Provide the [X, Y] coordinate of the cell's center where the given text is located.  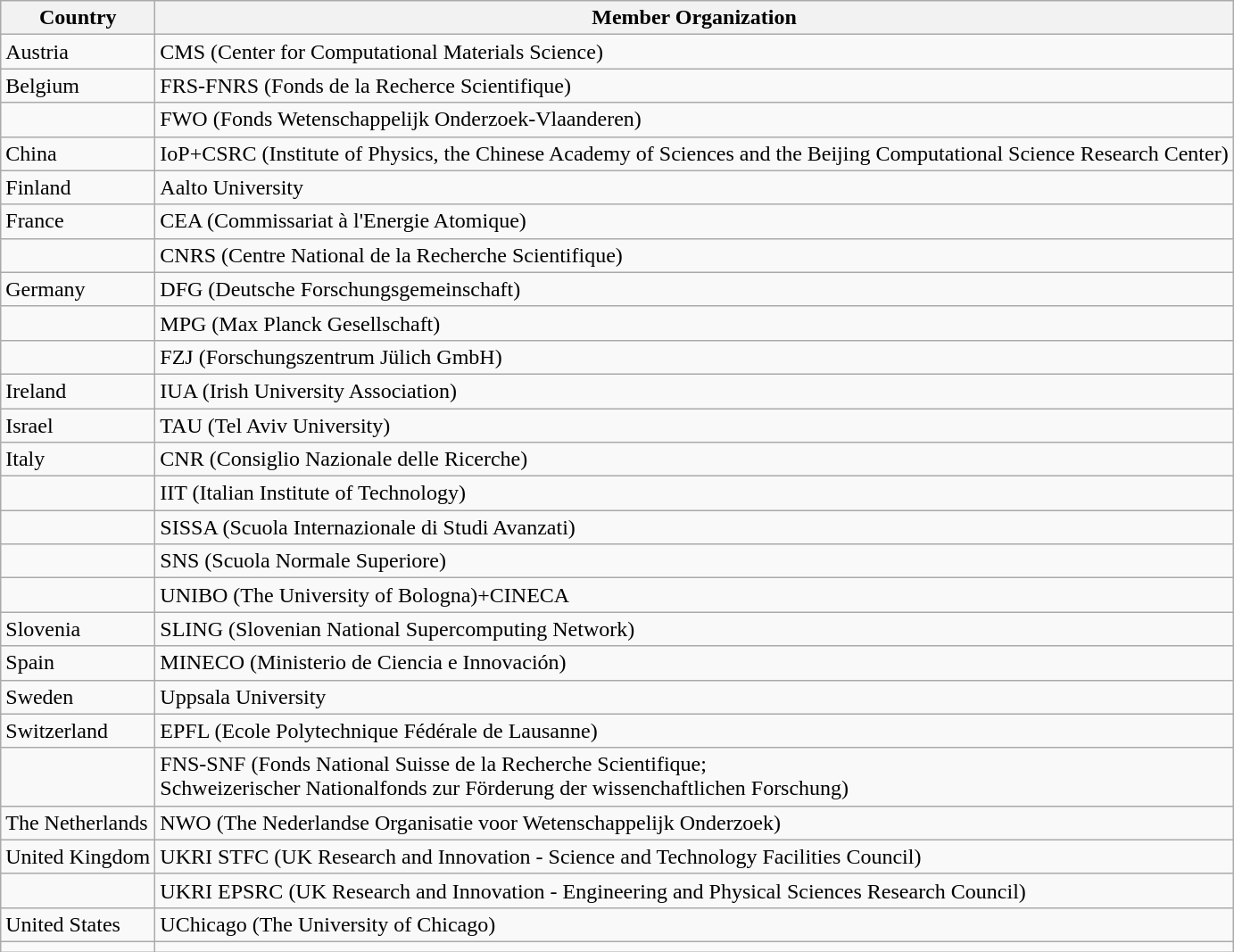
Aalto University [694, 187]
UKRI EPSRC (UK Research and Innovation - Engineering and Physical Sciences Research Council) [694, 890]
Country [79, 18]
FWO (Fonds Wetenschappelijk Onderzoek-Vlaanderen) [694, 120]
Uppsala University [694, 697]
UChicago (The University of Chicago) [694, 924]
Ireland [79, 391]
United States [79, 924]
CMS (Center for Computational Materials Science) [694, 52]
SNS (Scuola Normale Superiore) [694, 561]
Sweden [79, 697]
Switzerland [79, 731]
Austria [79, 52]
Germany [79, 289]
FRS-FNRS (Fonds de la Recherce Scientifique) [694, 86]
United Kingdom [79, 857]
Member Organization [694, 18]
UKRI STFC (UK Research and Innovation - Science and Technology Facilities Council) [694, 857]
TAU (Tel Aviv University) [694, 426]
CNRS (Centre National de la Recherche Scientifique) [694, 255]
Israel [79, 426]
SLING (Slovenian National Supercomputing Network) [694, 629]
CEA (Commissariat à l'Energie Atomique) [694, 221]
IoP+CSRC (Institute of Physics, the Chinese Academy of Sciences and the Beijing Computational Science Research Center) [694, 153]
The Netherlands [79, 823]
Italy [79, 459]
DFG (Deutsche Forschungsgemeinschaft) [694, 289]
France [79, 221]
Finland [79, 187]
SISSA (Scuola Internazionale di Studi Avanzati) [694, 527]
Slovenia [79, 629]
EPFL (Ecole Polytechnique Fédérale de Lausanne) [694, 731]
Belgium [79, 86]
FNS-SNF (Fonds National Suisse de la Recherche Scientifique;Schweizerischer Nationalfonds zur Förderung der wissenchaftlichen Forschung) [694, 776]
China [79, 153]
MPG (Max Planck Gesellschaft) [694, 323]
MINECO (Ministerio de Ciencia e Innovación) [694, 663]
CNR (Consiglio Nazionale delle Ricerche) [694, 459]
IUA (Irish University Association) [694, 391]
IIT (Italian Institute of Technology) [694, 493]
UNIBO (The University of Bologna)+CINECA [694, 595]
NWO (The Nederlandse Organisatie voor Wetenschappelijk Onderzoek) [694, 823]
Spain [79, 663]
FZJ (Forschungszentrum Jülich GmbH) [694, 357]
